Return the [X, Y] coordinate for the center point of the cell that contains the specified text.  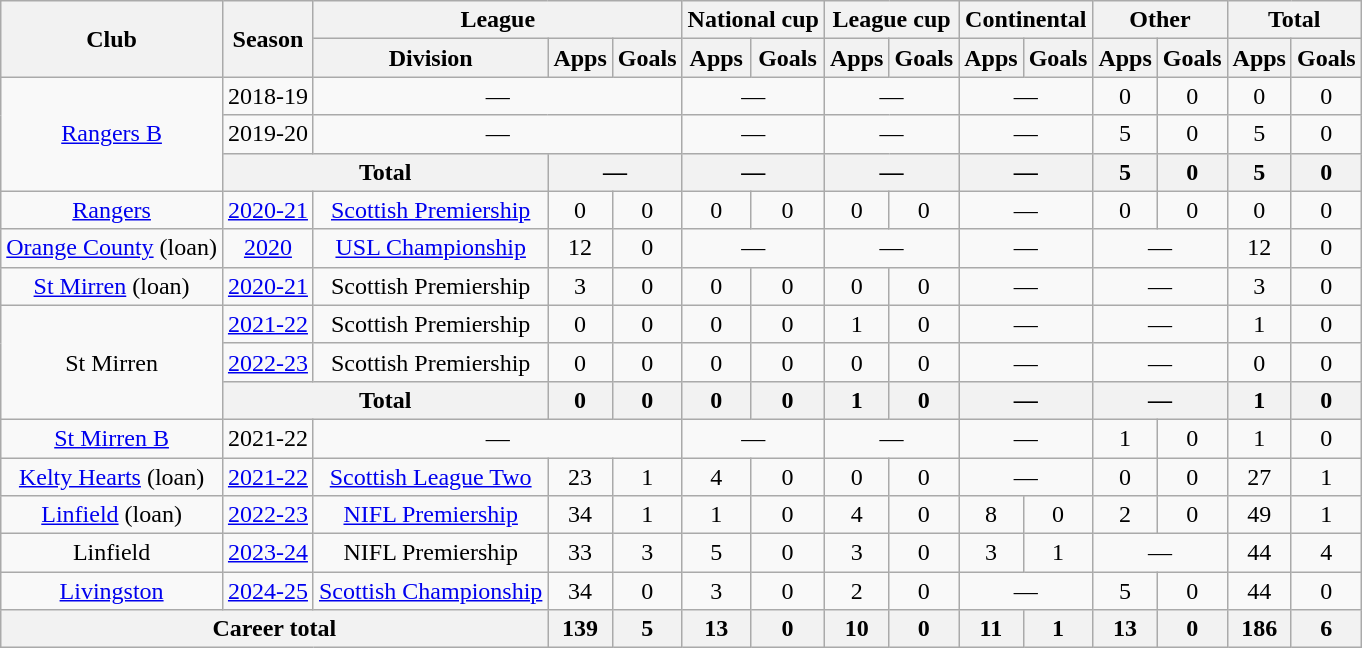
Linfield (loan) [112, 515]
2024-25 [268, 591]
National cup [753, 20]
33 [580, 553]
Season [268, 39]
St Mirren [112, 362]
2019-20 [268, 134]
10 [857, 629]
St Mirren (loan) [112, 286]
186 [1259, 629]
Linfield [112, 553]
Livingston [112, 591]
Rangers [112, 210]
6 [1326, 629]
Orange County (loan) [112, 248]
Kelty Hearts (loan) [112, 477]
2023-24 [268, 553]
USL Championship [430, 248]
Rangers B [112, 134]
139 [580, 629]
Division [430, 58]
49 [1259, 515]
2018-19 [268, 96]
Continental [1026, 20]
27 [1259, 477]
League [498, 20]
23 [580, 477]
Career total [274, 629]
2020 [268, 248]
St Mirren B [112, 438]
8 [991, 515]
Scottish League Two [430, 477]
Other [1160, 20]
Club [112, 39]
11 [991, 629]
League cup [892, 20]
Scottish Championship [430, 591]
